Return the (x, y) coordinate for the center point of the cell that contains the specified text.  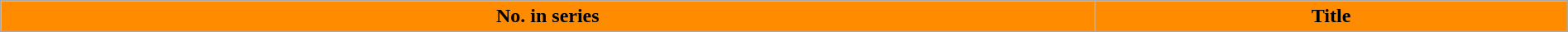
No. in series (547, 16)
Title (1331, 16)
